For the text-containing cell, return its midpoint in [X, Y] coordinate format. 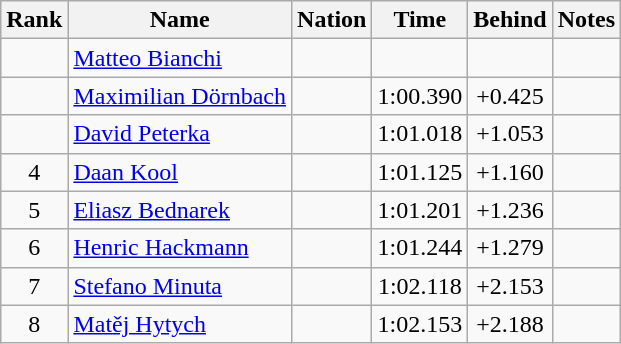
Rank [34, 20]
1:02.118 [420, 286]
1:01.018 [420, 134]
Behind [510, 20]
+0.425 [510, 96]
+2.188 [510, 324]
Matteo Bianchi [180, 58]
Maximilian Dörnbach [180, 96]
1:01.201 [420, 210]
Stefano Minuta [180, 286]
1:02.153 [420, 324]
+1.053 [510, 134]
Eliasz Bednarek [180, 210]
Nation [332, 20]
1:01.244 [420, 248]
Time [420, 20]
Henric Hackmann [180, 248]
Daan Kool [180, 172]
+1.279 [510, 248]
1:01.125 [420, 172]
+2.153 [510, 286]
+1.236 [510, 210]
Matěj Hytych [180, 324]
8 [34, 324]
4 [34, 172]
6 [34, 248]
David Peterka [180, 134]
7 [34, 286]
5 [34, 210]
Name [180, 20]
1:00.390 [420, 96]
Notes [586, 20]
+1.160 [510, 172]
